Locate the cell with the specified text and output its (x, y) center coordinate. 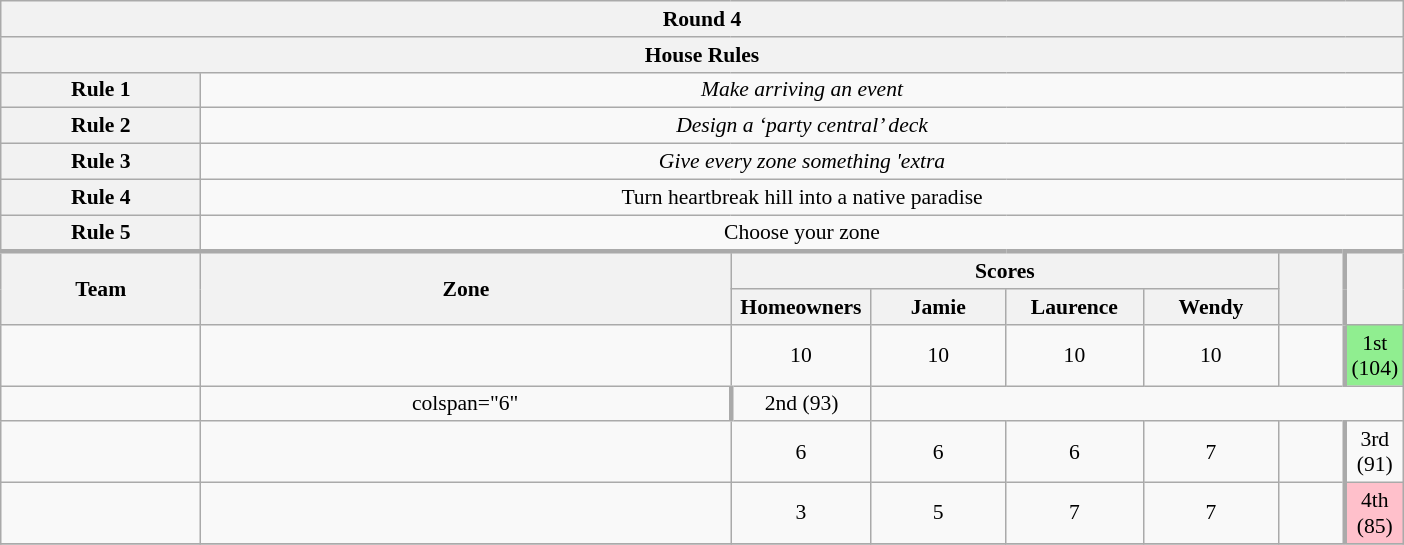
Scores (1005, 270)
5 (938, 514)
Make arriving an event (802, 90)
Rule 2 (101, 126)
Rule 4 (101, 197)
Give every zone something 'extra (802, 162)
Jamie (938, 307)
Wendy (1211, 307)
Choose your zone (802, 234)
Laurence (1074, 307)
4th (85) (1374, 514)
Design a ‘party central’ deck (802, 126)
Round 4 (702, 19)
Team (101, 288)
Homeowners (801, 307)
2nd (93) (801, 404)
3rd (91) (1374, 452)
Turn heartbreak hill into a native paradise (802, 197)
Zone (466, 288)
Rule 5 (101, 234)
House Rules (702, 55)
1st (104) (1374, 356)
Rule 3 (101, 162)
Rule 1 (101, 90)
3 (801, 514)
colspan="6" (466, 404)
